Determine the [X, Y] coordinate at the center of the cell enclosing the given text.  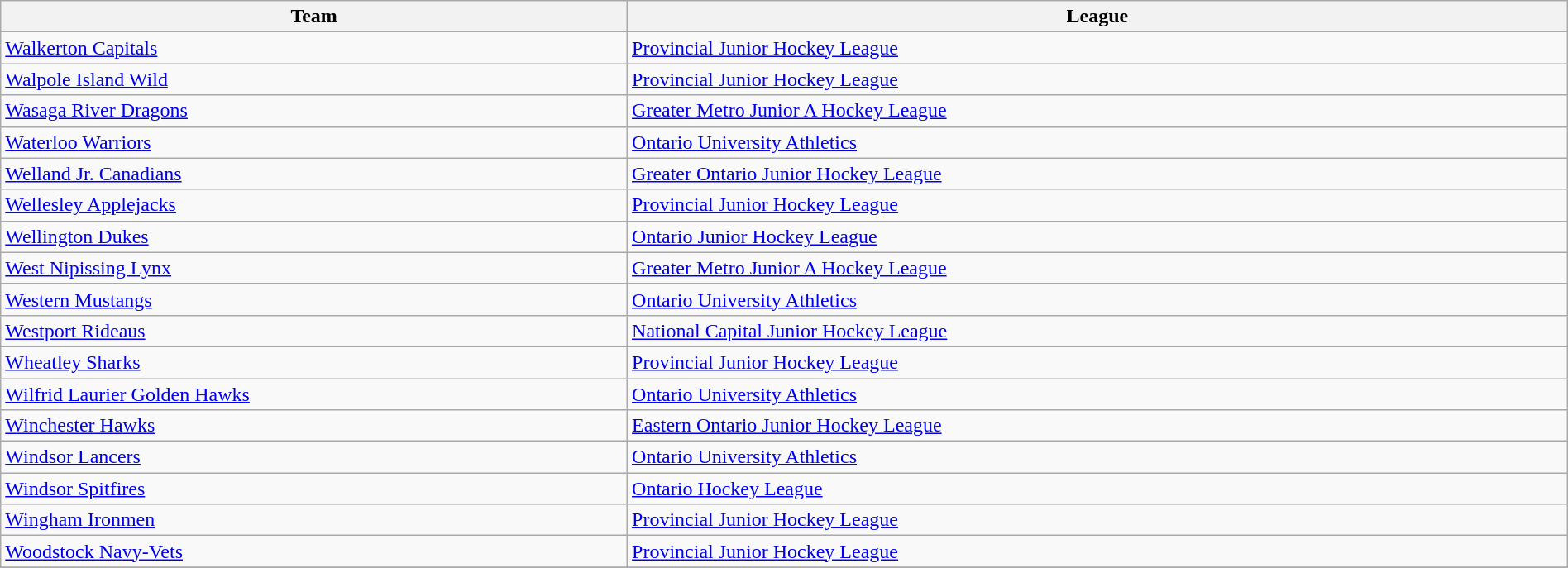
Windsor Lancers [314, 457]
Waterloo Warriors [314, 142]
Western Mustangs [314, 299]
Winchester Hawks [314, 426]
Ontario Hockey League [1098, 489]
West Nipissing Lynx [314, 268]
Greater Ontario Junior Hockey League [1098, 174]
Team [314, 17]
League [1098, 17]
Welland Jr. Canadians [314, 174]
Wasaga River Dragons [314, 111]
Walkerton Capitals [314, 48]
Woodstock Navy-Vets [314, 551]
Wheatley Sharks [314, 362]
Wellington Dukes [314, 236]
Walpole Island Wild [314, 79]
Windsor Spitfires [314, 489]
National Capital Junior Hockey League [1098, 331]
Wellesley Applejacks [314, 205]
Ontario Junior Hockey League [1098, 236]
Wingham Ironmen [314, 520]
Wilfrid Laurier Golden Hawks [314, 394]
Eastern Ontario Junior Hockey League [1098, 426]
Westport Rideaus [314, 331]
